Locate the cell with the specified text and output its (x, y) center coordinate. 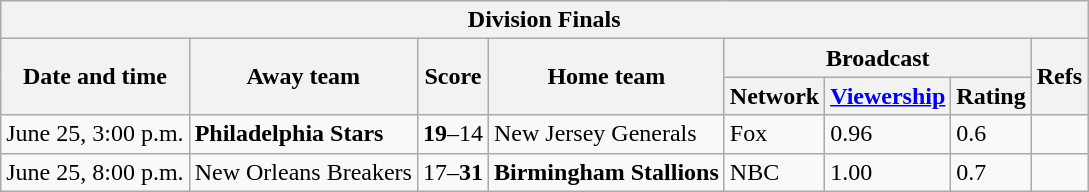
Score (452, 77)
Home team (607, 77)
Rating (991, 96)
Philadelphia Stars (303, 134)
Away team (303, 77)
0.6 (991, 134)
Date and time (95, 77)
Broadcast (878, 58)
1.00 (888, 172)
0.96 (888, 134)
June 25, 8:00 p.m. (95, 172)
Network (774, 96)
Birmingham Stallions (607, 172)
New Jersey Generals (607, 134)
Fox (774, 134)
Division Finals (544, 20)
17–31 (452, 172)
New Orleans Breakers (303, 172)
June 25, 3:00 p.m. (95, 134)
19–14 (452, 134)
Viewership (888, 96)
0.7 (991, 172)
Refs (1059, 77)
NBC (774, 172)
